Return (X, Y) of the center of cell containing provided text 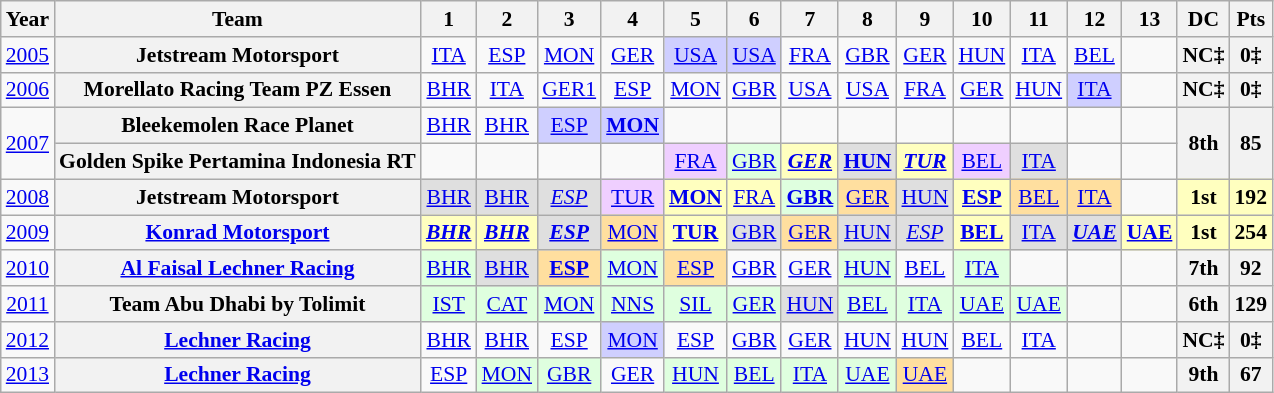
11 (1038, 19)
8th (1203, 144)
2 (508, 19)
7th (1203, 269)
Morellato Racing Team PZ Essen (238, 90)
Al Faisal Lechner Racing (238, 269)
2007 (28, 144)
Year (28, 19)
6 (754, 19)
9 (924, 19)
Team Abu Dhabi by Tolimit (238, 304)
2008 (28, 197)
7 (810, 19)
Pts (1252, 19)
92 (1252, 269)
Konrad Motorsport (238, 233)
8 (867, 19)
2009 (28, 233)
129 (1252, 304)
DC (1203, 19)
67 (1252, 375)
85 (1252, 144)
1 (449, 19)
4 (632, 19)
192 (1252, 197)
2013 (28, 375)
Golden Spike Pertamina Indonesia RT (238, 162)
10 (982, 19)
13 (1150, 19)
SIL (696, 304)
NNS (632, 304)
2012 (28, 340)
9th (1203, 375)
12 (1094, 19)
IST (449, 304)
2011 (28, 304)
5 (696, 19)
2005 (28, 55)
2010 (28, 269)
2006 (28, 90)
Team (238, 19)
3 (569, 19)
6th (1203, 304)
254 (1252, 233)
Bleekemolen Race Planet (238, 126)
CAT (508, 304)
GER1 (569, 90)
